Return [x, y] of the center of cell containing provided text 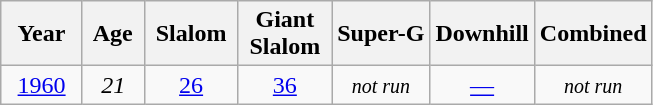
Age [113, 34]
Downhill [482, 34]
Super-G [381, 34]
Year [42, 34]
— [482, 85]
36 [285, 85]
21 [113, 85]
26 [191, 85]
Combined [593, 34]
1960 [42, 85]
Giant Slalom [285, 34]
Slalom [191, 34]
